Detect which cell encompasses the target text, then output its [x, y] center coordinate. 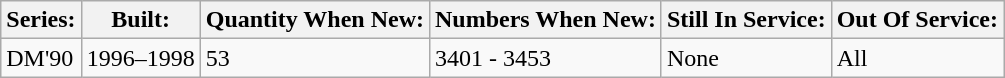
3401 - 3453 [545, 58]
None [746, 58]
Out Of Service: [917, 20]
Built: [140, 20]
Quantity When New: [314, 20]
DM'90 [41, 58]
Numbers When New: [545, 20]
1996–1998 [140, 58]
53 [314, 58]
Still In Service: [746, 20]
Series: [41, 20]
All [917, 58]
